Pinpoint the cell where the given text exists, returning its [x, y] midpoint coordinate. 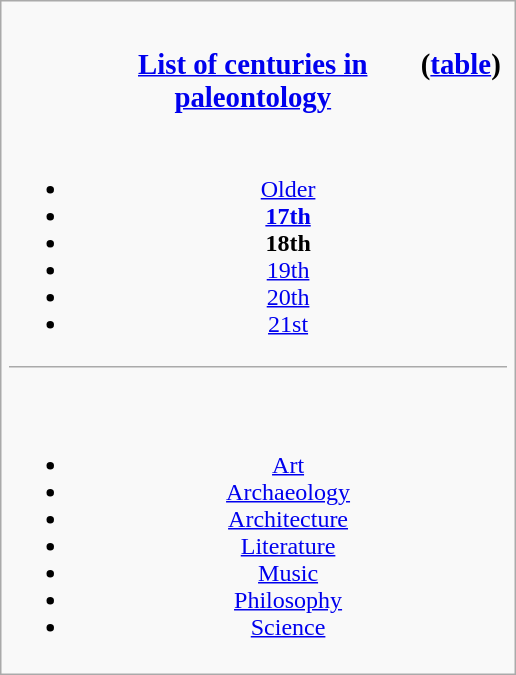
(table) [460, 82]
List of centuries in paleontology [252, 82]
List of centuries in paleontology (table) [258, 64]
ArtArchaeologyArchitectureLiteratureMusicPhilosophyScience [258, 532]
Older17th18th19th20th21st [258, 243]
